Identify which cell holds the provided text, then report its [X, Y] central coordinate. 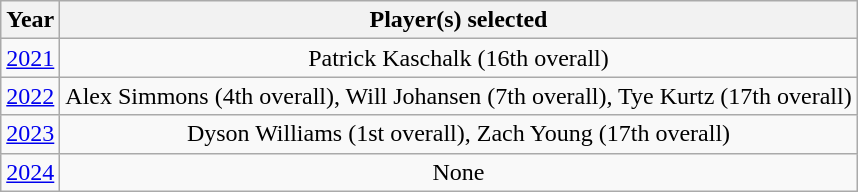
2021 [30, 58]
None [458, 172]
Year [30, 20]
Player(s) selected [458, 20]
2023 [30, 134]
2024 [30, 172]
Patrick Kaschalk (16th overall) [458, 58]
Dyson Williams (1st overall), Zach Young (17th overall) [458, 134]
2022 [30, 96]
Alex Simmons (4th overall), Will Johansen (7th overall), Tye Kurtz (17th overall) [458, 96]
